Return [x, y] of the center of cell containing provided text 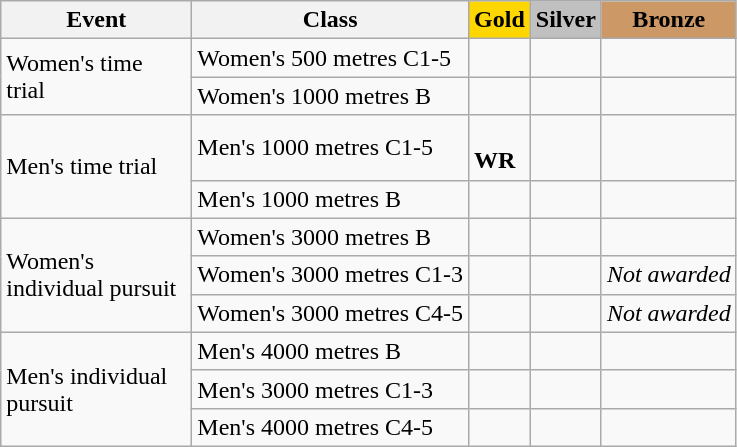
Women's 1000 metres B [330, 96]
Women's time trial [96, 77]
Event [96, 20]
Women's 3000 metres B [330, 237]
Bronze [668, 20]
Men's 3000 metres C1-3 [330, 389]
Men's time trial [96, 166]
WR [500, 148]
Silver [566, 20]
Men's 1000 metres B [330, 199]
Men's individual pursuit [96, 389]
Men's 4000 metres C4-5 [330, 427]
Men's 4000 metres B [330, 351]
Gold [500, 20]
Men's 1000 metres C1-5 [330, 148]
Women's individual pursuit [96, 275]
Class [330, 20]
Women's 500 metres C1-5 [330, 58]
Women's 3000 metres C4-5 [330, 313]
Women's 3000 metres C1-3 [330, 275]
